Pinpoint the cell where the given text exists, returning its (X, Y) midpoint coordinate. 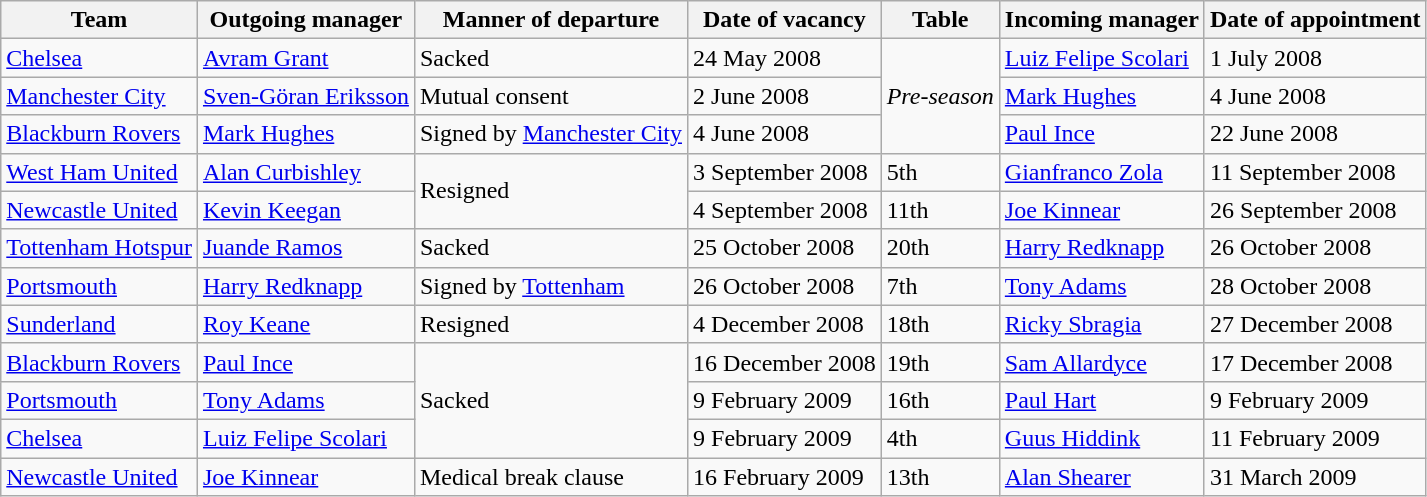
13th (940, 477)
Signed by Tottenham (550, 286)
Paul Hart (1102, 400)
Roy Keane (306, 324)
Incoming manager (1102, 20)
16 February 2009 (785, 477)
Gianfranco Zola (1102, 172)
22 June 2008 (1315, 134)
25 October 2008 (785, 248)
Team (100, 20)
11 September 2008 (1315, 172)
Kevin Keegan (306, 210)
Alan Curbishley (306, 172)
4 September 2008 (785, 210)
26 September 2008 (1315, 210)
Sven-Göran Eriksson (306, 96)
27 December 2008 (1315, 324)
2 June 2008 (785, 96)
Sam Allardyce (1102, 362)
20th (940, 248)
Manchester City (100, 96)
Signed by Manchester City (550, 134)
Sunderland (100, 324)
31 March 2009 (1315, 477)
Date of vacancy (785, 20)
3 September 2008 (785, 172)
Date of appointment (1315, 20)
4th (940, 438)
7th (940, 286)
4 December 2008 (785, 324)
Juande Ramos (306, 248)
Guus Hiddink (1102, 438)
West Ham United (100, 172)
16 December 2008 (785, 362)
Avram Grant (306, 58)
11th (940, 210)
19th (940, 362)
Table (940, 20)
Pre-season (940, 96)
Outgoing manager (306, 20)
17 December 2008 (1315, 362)
18th (940, 324)
Tottenham Hotspur (100, 248)
28 October 2008 (1315, 286)
Alan Shearer (1102, 477)
5th (940, 172)
Manner of departure (550, 20)
24 May 2008 (785, 58)
Ricky Sbragia (1102, 324)
16th (940, 400)
1 July 2008 (1315, 58)
11 February 2009 (1315, 438)
Medical break clause (550, 477)
Mutual consent (550, 96)
